Find where the given text appears and provide that cell's center as (x, y) coordinate. 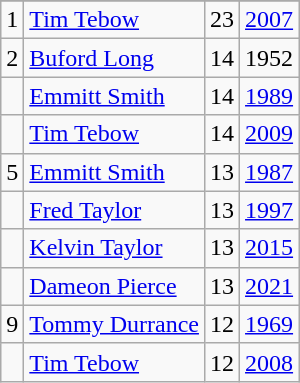
23 (222, 20)
2015 (270, 248)
Dameon Pierce (114, 286)
1987 (270, 172)
2007 (270, 20)
2009 (270, 134)
2021 (270, 286)
1989 (270, 96)
1997 (270, 210)
2 (12, 58)
1969 (270, 324)
Fred Taylor (114, 210)
5 (12, 172)
9 (12, 324)
2008 (270, 362)
1952 (270, 58)
Kelvin Taylor (114, 248)
Tommy Durrance (114, 324)
Buford Long (114, 58)
1 (12, 20)
